Search for the cell housing the specified text and yield its (x, y) center coordinate. 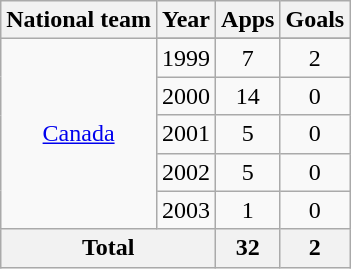
Goals (315, 20)
Total (108, 248)
2001 (186, 134)
Canada (79, 134)
2002 (186, 172)
2000 (186, 96)
Apps (248, 20)
14 (248, 96)
7 (248, 58)
2003 (186, 210)
National team (79, 20)
Year (186, 20)
32 (248, 248)
1999 (186, 58)
1 (248, 210)
